Find where the given text appears and provide that cell's center as [x, y] coordinate. 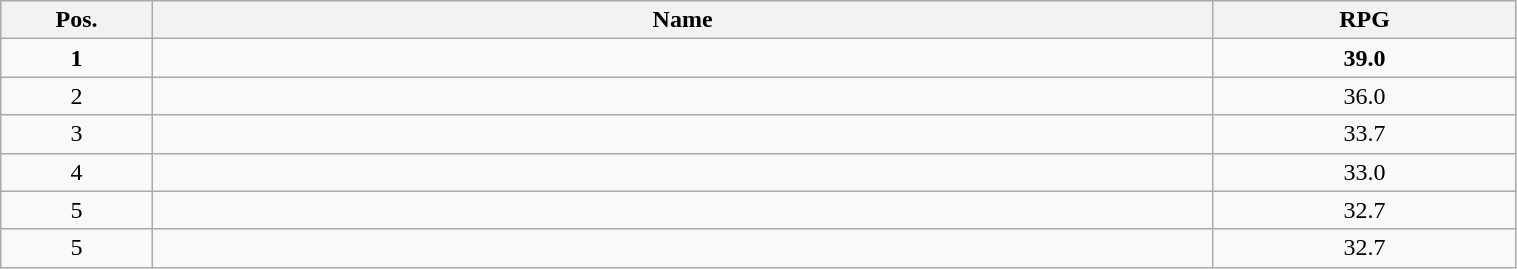
39.0 [1364, 58]
1 [77, 58]
4 [77, 172]
RPG [1364, 20]
33.0 [1364, 172]
36.0 [1364, 96]
2 [77, 96]
Pos. [77, 20]
Name [682, 20]
3 [77, 134]
33.7 [1364, 134]
